Pinpoint the cell where the given text exists, returning its [x, y] midpoint coordinate. 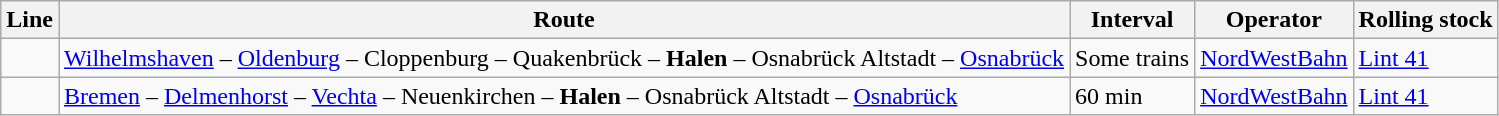
Some trains [1132, 58]
Route [564, 20]
Wilhelmshaven – Oldenburg – Cloppenburg – Quakenbrück – Halen – Osnabrück Altstadt – Osnabrück [564, 58]
Rolling stock [1426, 20]
Operator [1274, 20]
Bremen – Delmenhorst – Vechta – Neuenkirchen – Halen – Osnabrück Altstadt – Osnabrück [564, 96]
60 min [1132, 96]
Line [30, 20]
Interval [1132, 20]
